For the text-containing cell, return its midpoint in (X, Y) coordinate format. 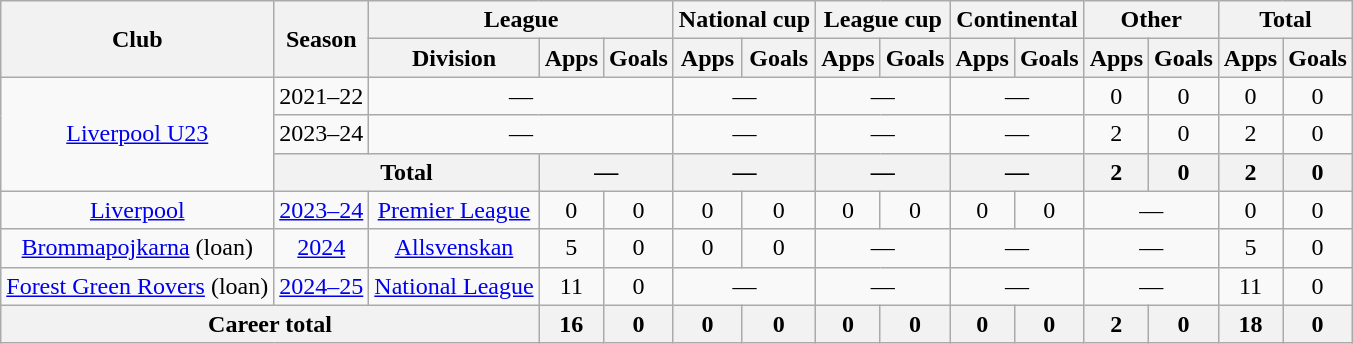
Career total (270, 324)
League (521, 20)
Liverpool (138, 210)
Allsvenskan (454, 248)
Other (1151, 20)
2021–22 (322, 96)
League cup (883, 20)
Division (454, 58)
Forest Green Rovers (loan) (138, 286)
Premier League (454, 210)
16 (571, 324)
Season (322, 39)
2024–25 (322, 286)
Continental (1017, 20)
Club (138, 39)
National League (454, 286)
National cup (744, 20)
Brommapojkarna (loan) (138, 248)
2024 (322, 248)
Liverpool U23 (138, 134)
18 (1250, 324)
